Provide the [X, Y] coordinate of the cell's center where the given text is located.  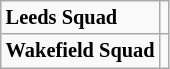
Leeds Squad [80, 17]
Wakefield Squad [80, 51]
